Determine the (X, Y) coordinate at the center of the cell enclosing the given text.  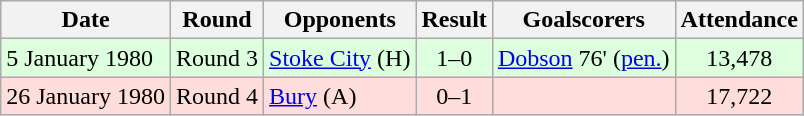
Round (216, 20)
Result (454, 20)
5 January 1980 (86, 58)
Round 4 (216, 96)
Dobson 76' (pen.) (584, 58)
Stoke City (H) (340, 58)
0–1 (454, 96)
1–0 (454, 58)
Date (86, 20)
13,478 (739, 58)
17,722 (739, 96)
Goalscorers (584, 20)
26 January 1980 (86, 96)
Opponents (340, 20)
Attendance (739, 20)
Bury (A) (340, 96)
Round 3 (216, 58)
